Extract the [x, y] coordinate from the center of the cell holding the provided text.  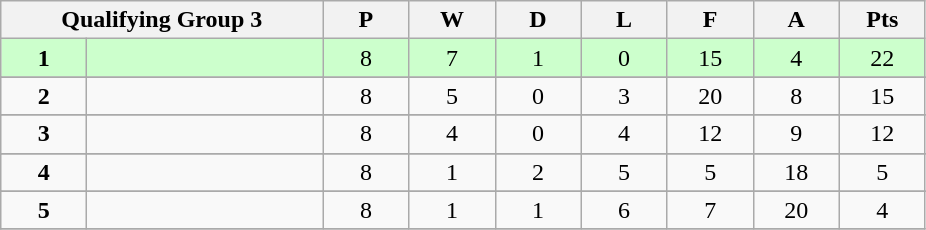
P [366, 20]
F [710, 20]
A [796, 20]
9 [796, 134]
Pts [882, 20]
18 [796, 172]
D [538, 20]
W [452, 20]
6 [624, 210]
L [624, 20]
Qualifying Group 3 [162, 20]
22 [882, 58]
